Detect which cell encompasses the target text, then output its [x, y] center coordinate. 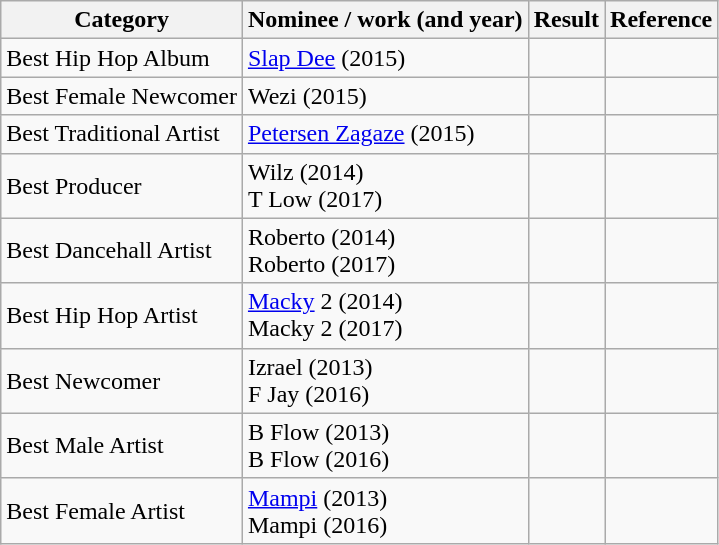
Mampi (2013)Mampi (2016) [385, 510]
Best Hip Hop Album [122, 58]
Macky 2 (2014)Macky 2 (2017) [385, 316]
Best Male Artist [122, 446]
Izrael (2013)F Jay (2016) [385, 380]
Reference [662, 20]
Slap Dee (2015) [385, 58]
Best Traditional Artist [122, 134]
Nominee / work (and year) [385, 20]
B Flow (2013)B Flow (2016) [385, 446]
Best Hip Hop Artist [122, 316]
Best Producer [122, 186]
Best Female Newcomer [122, 96]
Petersen Zagaze (2015) [385, 134]
Result [566, 20]
Best Dancehall Artist [122, 250]
Roberto (2014)Roberto (2017) [385, 250]
Best Newcomer [122, 380]
Wilz (2014)T Low (2017) [385, 186]
Category [122, 20]
Wezi (2015) [385, 96]
Best Female Artist [122, 510]
